Identify which cell holds the provided text, then report its [X, Y] central coordinate. 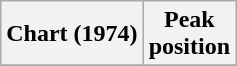
Peakposition [189, 34]
Chart (1974) [72, 34]
